Output the [X, Y] coordinate of the center of the cell containing the given text.  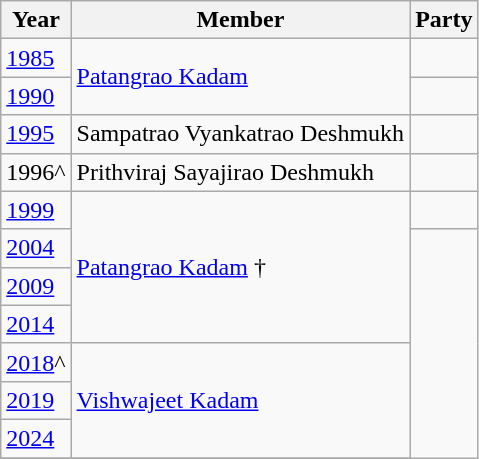
1996^ [36, 172]
2024 [36, 438]
Sampatrao Vyankatrao Deshmukh [240, 134]
Party [444, 20]
1995 [36, 134]
2004 [36, 248]
1985 [36, 58]
2014 [36, 324]
2009 [36, 286]
Patangrao Kadam † [240, 267]
Patangrao Kadam [240, 77]
1990 [36, 96]
1999 [36, 210]
Member [240, 20]
Vishwajeet Kadam [240, 400]
Year [36, 20]
2018^ [36, 362]
Prithviraj Sayajirao Deshmukh [240, 172]
2019 [36, 400]
